Detect which cell encompasses the target text, then output its [X, Y] center coordinate. 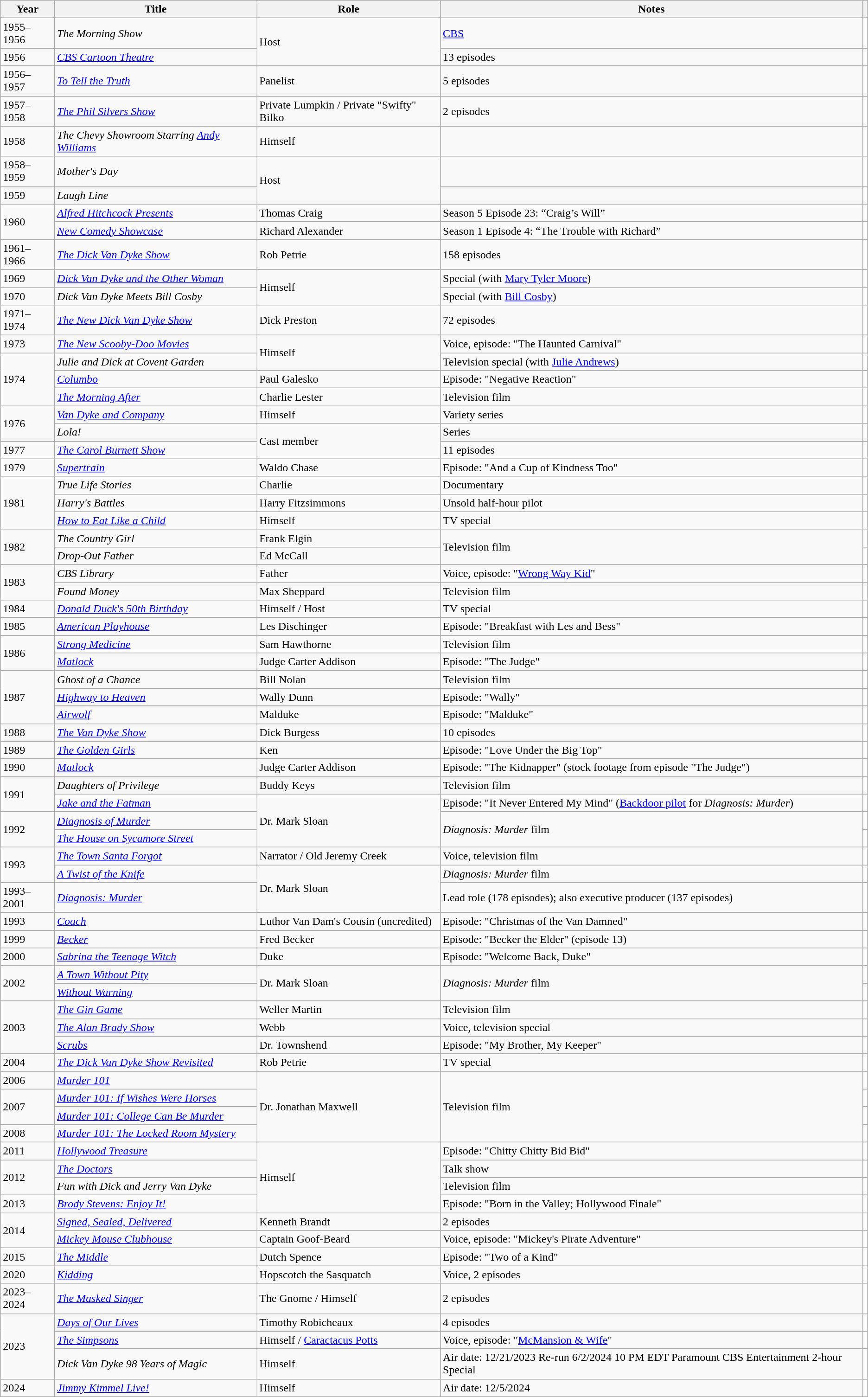
1977 [28, 450]
Episode: "Chitty Chitty Bid Bid" [652, 1151]
Frank Elgin [349, 538]
Himself / Caractacus Potts [349, 1340]
Charlie Lester [349, 397]
The New Dick Van Dyke Show [156, 320]
Episode: "Malduke" [652, 715]
Dick Van Dyke 98 Years of Magic [156, 1364]
Fred Becker [349, 939]
Webb [349, 1027]
The Phil Silvers Show [156, 111]
Weller Martin [349, 1010]
Voice, television film [652, 856]
Mother's Day [156, 172]
The Middle [156, 1257]
Episode: "The Judge" [652, 662]
Voice, episode: "Mickey's Pirate Adventure" [652, 1239]
1986 [28, 653]
Voice, episode: "McMansion & Wife" [652, 1340]
Dick Van Dyke and the Other Woman [156, 278]
1958 [28, 141]
Episode: "Born in the Valley; Hollywood Finale" [652, 1204]
1987 [28, 697]
Hollywood Treasure [156, 1151]
Hopscotch the Sasquatch [349, 1275]
1971–1974 [28, 320]
Les Dischinger [349, 627]
Murder 101: The Locked Room Mystery [156, 1133]
Julie and Dick at Covent Garden [156, 362]
Days of Our Lives [156, 1322]
CBS Cartoon Theatre [156, 57]
Diagnosis: Murder [156, 898]
1976 [28, 423]
Episode: "My Brother, My Keeper" [652, 1045]
Strong Medicine [156, 644]
The Gin Game [156, 1010]
2023 [28, 1346]
1999 [28, 939]
A Town Without Pity [156, 974]
Dick Van Dyke Meets Bill Cosby [156, 296]
11 episodes [652, 450]
1959 [28, 195]
Special (with Bill Cosby) [652, 296]
Max Sheppard [349, 591]
The Dick Van Dyke Show Revisited [156, 1063]
2014 [28, 1230]
Fun with Dick and Jerry Van Dyke [156, 1186]
The Morning Show [156, 33]
2003 [28, 1027]
To Tell the Truth [156, 81]
1973 [28, 344]
The Dick Van Dyke Show [156, 254]
Dutch Spence [349, 1257]
Murder 101 [156, 1080]
Lola! [156, 432]
Jimmy Kimmel Live! [156, 1388]
1974 [28, 379]
1988 [28, 732]
Role [349, 9]
1983 [28, 582]
True Life Stories [156, 485]
5 episodes [652, 81]
Voice, 2 episodes [652, 1275]
Title [156, 9]
Thomas Craig [349, 213]
Buddy Keys [349, 785]
Brody Stevens: Enjoy It! [156, 1204]
Airwolf [156, 715]
1979 [28, 468]
10 episodes [652, 732]
1985 [28, 627]
Himself / Host [349, 609]
Supertrain [156, 468]
Murder 101: If Wishes Were Horses [156, 1098]
Timothy Robicheaux [349, 1322]
The Morning After [156, 397]
2013 [28, 1204]
158 episodes [652, 254]
Malduke [349, 715]
1989 [28, 750]
The Van Dyke Show [156, 732]
Air date: 12/21/2023 Re-run 6/2/2024 10 PM EDT Paramount CBS Entertainment 2-hour Special [652, 1364]
2024 [28, 1388]
1993–2001 [28, 898]
Bill Nolan [349, 679]
Found Money [156, 591]
4 episodes [652, 1322]
1969 [28, 278]
Voice, episode: "Wrong Way Kid" [652, 573]
The Doctors [156, 1168]
Sam Hawthorne [349, 644]
Mickey Mouse Clubhouse [156, 1239]
Talk show [652, 1168]
Episode: "And a Cup of Kindness Too" [652, 468]
2004 [28, 1063]
Luthor Van Dam's Cousin (uncredited) [349, 922]
Ed McCall [349, 556]
Voice, television special [652, 1027]
2000 [28, 957]
2023–2024 [28, 1299]
Episode: "Breakfast with Les and Bess" [652, 627]
Variety series [652, 415]
2020 [28, 1275]
Daughters of Privilege [156, 785]
Duke [349, 957]
Becker [156, 939]
Sabrina the Teenage Witch [156, 957]
The Masked Singer [156, 1299]
1955–1956 [28, 33]
Episode: "It Never Entered My Mind" (Backdoor pilot for Diagnosis: Murder) [652, 803]
Wally Dunn [349, 697]
The Gnome / Himself [349, 1299]
A Twist of the Knife [156, 873]
2002 [28, 983]
Air date: 12/5/2024 [652, 1388]
Scrubs [156, 1045]
Documentary [652, 485]
How to Eat Like a Child [156, 520]
Murder 101: College Can Be Murder [156, 1115]
Series [652, 432]
2007 [28, 1107]
1960 [28, 222]
Lead role (178 episodes); also executive producer (137 episodes) [652, 898]
Year [28, 9]
Episode: "Christmas of the Van Damned" [652, 922]
Episode: "Love Under the Big Top" [652, 750]
2012 [28, 1177]
2006 [28, 1080]
Coach [156, 922]
Episode: "Two of a Kind" [652, 1257]
Kidding [156, 1275]
The New Scooby-Doo Movies [156, 344]
Kenneth Brandt [349, 1222]
2015 [28, 1257]
Laugh Line [156, 195]
Episode: "Welcome Back, Duke" [652, 957]
Ken [349, 750]
2011 [28, 1151]
The Country Girl [156, 538]
Alfred Hitchcock Presents [156, 213]
Season 5 Episode 23: “Craig’s Will” [652, 213]
CBS Library [156, 573]
Notes [652, 9]
1990 [28, 768]
1984 [28, 609]
New Comedy Showcase [156, 231]
1991 [28, 794]
Harry Fitzsimmons [349, 503]
CBS [652, 33]
Dick Burgess [349, 732]
Without Warning [156, 992]
Charlie [349, 485]
Cast member [349, 441]
American Playhouse [156, 627]
Diagnosis of Murder [156, 820]
Ghost of a Chance [156, 679]
1982 [28, 547]
Father [349, 573]
Paul Galesko [349, 379]
Episode: "Becker the Elder" (episode 13) [652, 939]
1970 [28, 296]
Voice, episode: "The Haunted Carnival" [652, 344]
The Golden Girls [156, 750]
The Alan Brady Show [156, 1027]
The Simpsons [156, 1340]
The Chevy Showroom Starring Andy Williams [156, 141]
72 episodes [652, 320]
1956 [28, 57]
2008 [28, 1133]
The Carol Burnett Show [156, 450]
Richard Alexander [349, 231]
1961–1966 [28, 254]
Episode: "Negative Reaction" [652, 379]
1958–1959 [28, 172]
Jake and the Fatman [156, 803]
Van Dyke and Company [156, 415]
Special (with Mary Tyler Moore) [652, 278]
Donald Duck's 50th Birthday [156, 609]
The Town Santa Forgot [156, 856]
1981 [28, 503]
Waldo Chase [349, 468]
Harry's Battles [156, 503]
Unsold half-hour pilot [652, 503]
Panelist [349, 81]
Episode: "Wally" [652, 697]
Season 1 Episode 4: “The Trouble with Richard” [652, 231]
Captain Goof-Beard [349, 1239]
1957–1958 [28, 111]
Narrator / Old Jeremy Creek [349, 856]
13 episodes [652, 57]
The House on Sycamore Street [156, 838]
Dick Preston [349, 320]
Television special (with Julie Andrews) [652, 362]
Dr. Townshend [349, 1045]
1956–1957 [28, 81]
Episode: "The Kidnapper" (stock footage from episode "The Judge") [652, 768]
Highway to Heaven [156, 697]
Columbo [156, 379]
Drop-Out Father [156, 556]
Private Lumpkin / Private "Swifty" Bilko [349, 111]
1992 [28, 829]
Dr. Jonathan Maxwell [349, 1107]
Signed, Sealed, Delivered [156, 1222]
